Return (X, Y) of the center of cell containing provided text 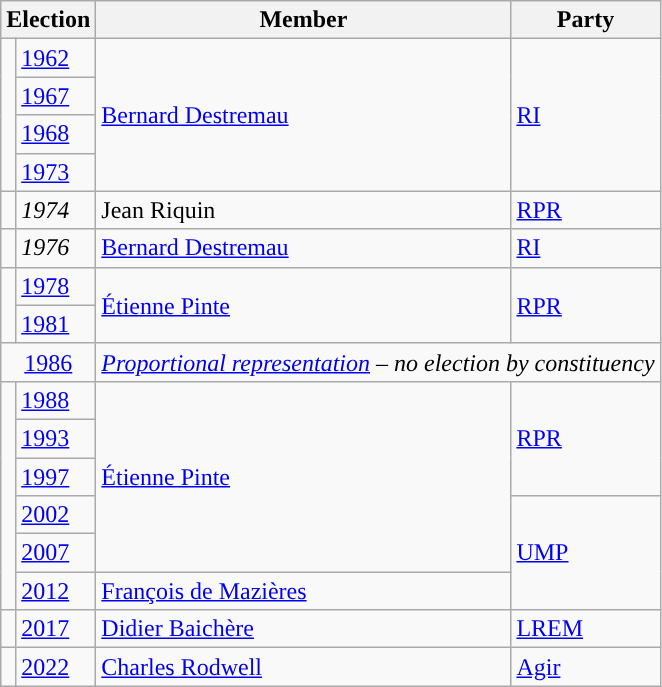
1968 (56, 134)
Election (48, 20)
1993 (56, 438)
1973 (56, 172)
Charles Rodwell (304, 667)
Proportional representation – no election by constituency (378, 362)
1986 (48, 362)
2017 (56, 629)
1978 (56, 286)
2002 (56, 515)
1988 (56, 400)
Jean Riquin (304, 210)
1976 (56, 248)
1967 (56, 96)
2007 (56, 553)
Didier Baichère (304, 629)
2022 (56, 667)
François de Mazières (304, 591)
2012 (56, 591)
Agir (586, 667)
LREM (586, 629)
1974 (56, 210)
1981 (56, 324)
UMP (586, 553)
1962 (56, 58)
Party (586, 20)
Member (304, 20)
1997 (56, 477)
